Pinpoint the cell where the given text exists, returning its (X, Y) midpoint coordinate. 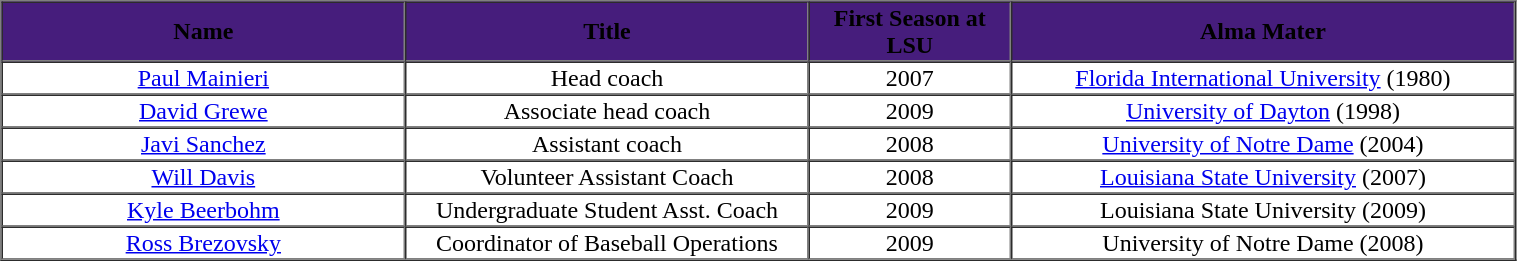
Javi Sanchez (204, 144)
Ross Brezovsky (204, 242)
2007 (910, 78)
University of Dayton (1998) (1264, 110)
Undergraduate Student Asst. Coach (607, 210)
Louisiana State University (2009) (1264, 210)
Name (204, 32)
Title (607, 32)
Coordinator of Baseball Operations (607, 242)
University of Notre Dame (2004) (1264, 144)
Florida International University (1980) (1264, 78)
David Grewe (204, 110)
Paul Mainieri (204, 78)
Volunteer Assistant Coach (607, 176)
Will Davis (204, 176)
Louisiana State University (2007) (1264, 176)
Alma Mater (1264, 32)
University of Notre Dame (2008) (1264, 242)
Associate head coach (607, 110)
First Season at LSU (910, 32)
Kyle Beerbohm (204, 210)
Head coach (607, 78)
Assistant coach (607, 144)
